Capture the cell that displays the provided text and extract its (X, Y) central coordinate. 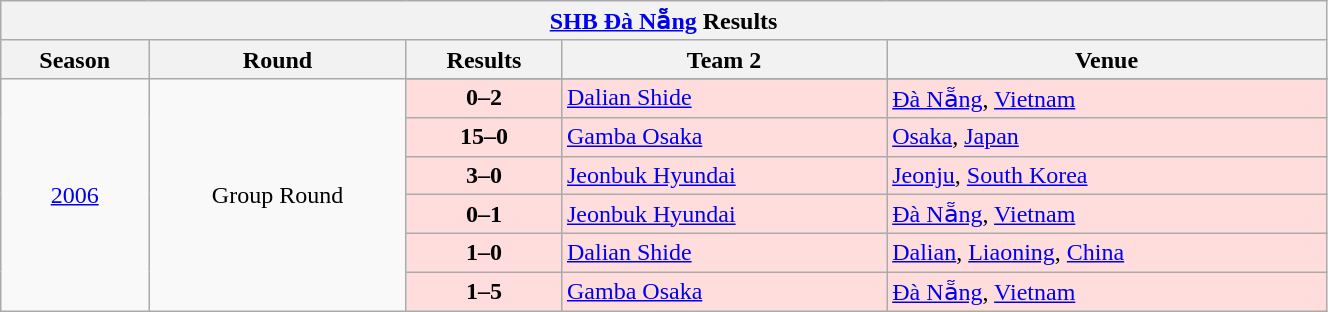
1–0 (484, 253)
3–0 (484, 175)
Osaka, Japan (1107, 137)
0–1 (484, 214)
SHB Đà Nẵng Results (664, 21)
15–0 (484, 137)
2006 (75, 194)
Venue (1107, 59)
Jeonju, South Korea (1107, 175)
Group Round (278, 194)
1–5 (484, 292)
Dalian, Liaoning, China (1107, 253)
Team 2 (724, 59)
Results (484, 59)
Season (75, 59)
0–2 (484, 98)
Round (278, 59)
